Return the [X, Y] coordinate for the center point of the cell that contains the specified text.  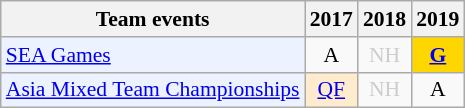
SEA Games [153, 55]
2018 [384, 19]
Asia Mixed Team Championships [153, 90]
2019 [438, 19]
2017 [332, 19]
G [438, 55]
QF [332, 90]
Team events [153, 19]
